For the text-containing cell, return its midpoint in [x, y] coordinate format. 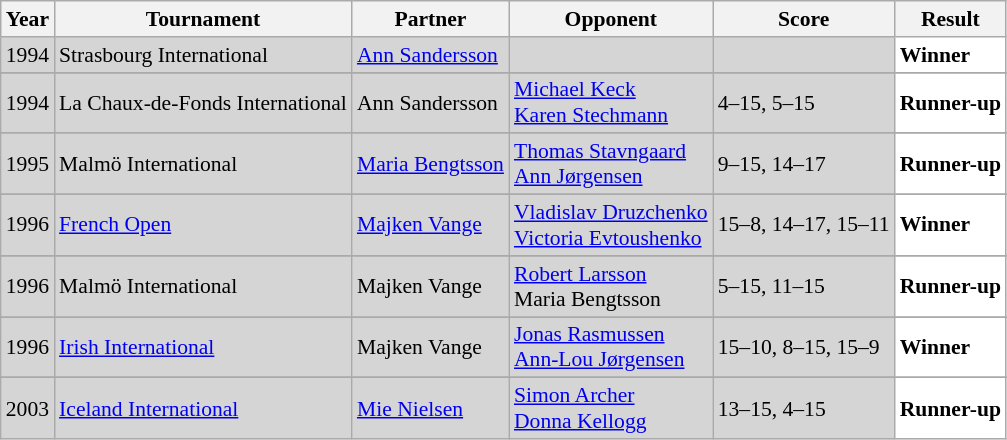
5–15, 11–15 [804, 286]
Partner [430, 19]
Tournament [203, 19]
La Chaux-de-Fonds International [203, 102]
Score [804, 19]
Thomas Stavngaard Ann Jørgensen [611, 164]
Opponent [611, 19]
15–8, 14–17, 15–11 [804, 226]
9–15, 14–17 [804, 164]
Jonas Rasmussen Ann-Lou Jørgensen [611, 348]
Maria Bengtsson [430, 164]
Strasbourg International [203, 55]
Iceland International [203, 408]
15–10, 8–15, 15–9 [804, 348]
French Open [203, 226]
1995 [28, 164]
Vladislav Druzchenko Victoria Evtoushenko [611, 226]
Mie Nielsen [430, 408]
Robert Larsson Maria Bengtsson [611, 286]
Year [28, 19]
4–15, 5–15 [804, 102]
2003 [28, 408]
Simon Archer Donna Kellogg [611, 408]
Irish International [203, 348]
Result [950, 19]
13–15, 4–15 [804, 408]
Michael Keck Karen Stechmann [611, 102]
